Extract the (X, Y) coordinate from the center of the cell holding the provided text.  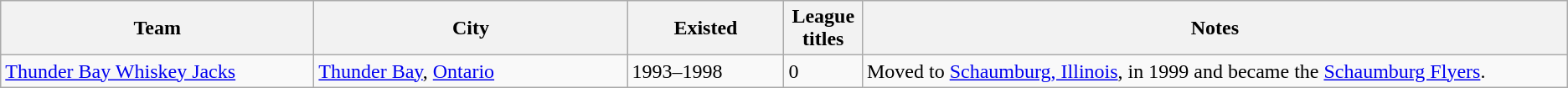
Team (157, 28)
1993–1998 (705, 71)
League titles (823, 28)
Existed (705, 28)
Thunder Bay Whiskey Jacks (157, 71)
Thunder Bay, Ontario (471, 71)
City (471, 28)
Notes (1215, 28)
0 (823, 71)
Moved to Schaumburg, Illinois, in 1999 and became the Schaumburg Flyers. (1215, 71)
